Scan for the cell matching the given text and deliver its [x, y] coordinate at center. 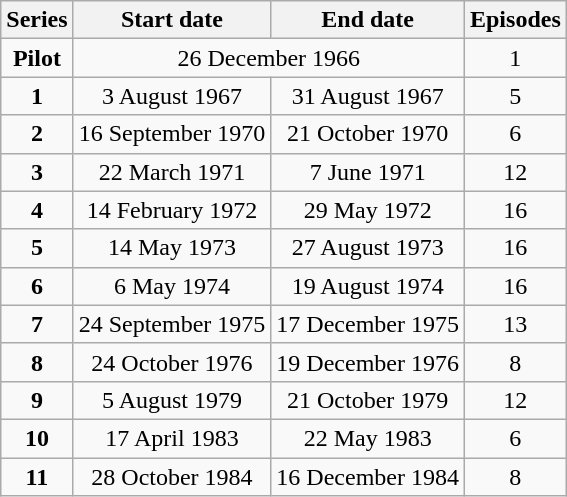
21 October 1970 [368, 134]
16 December 1984 [368, 477]
End date [368, 20]
17 December 1975 [368, 324]
31 August 1967 [368, 96]
7 June 1971 [368, 172]
9 [37, 400]
2 [37, 134]
21 October 1979 [368, 400]
24 October 1976 [172, 362]
22 March 1971 [172, 172]
3 August 1967 [172, 96]
17 April 1983 [172, 438]
Pilot [37, 58]
27 August 1973 [368, 248]
Start date [172, 20]
29 May 1972 [368, 210]
14 February 1972 [172, 210]
28 October 1984 [172, 477]
19 December 1976 [368, 362]
7 [37, 324]
22 May 1983 [368, 438]
3 [37, 172]
11 [37, 477]
Episodes [515, 20]
16 September 1970 [172, 134]
10 [37, 438]
6 May 1974 [172, 286]
19 August 1974 [368, 286]
4 [37, 210]
13 [515, 324]
14 May 1973 [172, 248]
Series [37, 20]
5 August 1979 [172, 400]
24 September 1975 [172, 324]
26 December 1966 [268, 58]
